Output the (X, Y) coordinate of the center of the cell containing the given text.  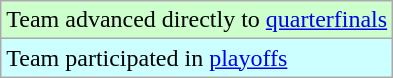
Team advanced directly to quarterfinals (197, 20)
Team participated in playoffs (197, 58)
